Scan for the cell matching the given text and deliver its (x, y) coordinate at center. 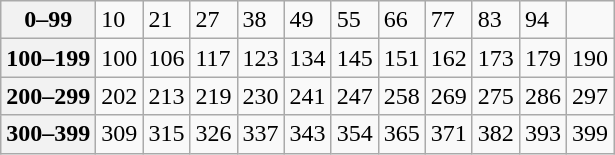
365 (402, 134)
106 (166, 58)
399 (590, 134)
134 (308, 58)
66 (402, 20)
258 (402, 96)
297 (590, 96)
55 (354, 20)
179 (542, 58)
213 (166, 96)
337 (260, 134)
247 (354, 96)
100–199 (48, 58)
0–99 (48, 20)
151 (402, 58)
315 (166, 134)
343 (308, 134)
77 (448, 20)
27 (214, 20)
49 (308, 20)
10 (120, 20)
190 (590, 58)
371 (448, 134)
100 (120, 58)
117 (214, 58)
94 (542, 20)
38 (260, 20)
162 (448, 58)
200–299 (48, 96)
354 (354, 134)
286 (542, 96)
275 (496, 96)
230 (260, 96)
393 (542, 134)
83 (496, 20)
309 (120, 134)
145 (354, 58)
241 (308, 96)
219 (214, 96)
123 (260, 58)
21 (166, 20)
173 (496, 58)
326 (214, 134)
269 (448, 96)
300–399 (48, 134)
382 (496, 134)
202 (120, 96)
